Output the [X, Y] coordinate of the center of the cell containing the given text.  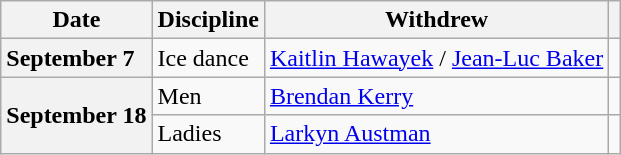
Men [208, 96]
Ladies [208, 134]
Discipline [208, 20]
Ice dance [208, 58]
Brendan Kerry [436, 96]
Withdrew [436, 20]
Date [76, 20]
September 18 [76, 115]
Larkyn Austman [436, 134]
September 7 [76, 58]
Kaitlin Hawayek / Jean-Luc Baker [436, 58]
